From the cell containing the given text, extract its center point as (X, Y) coordinate. 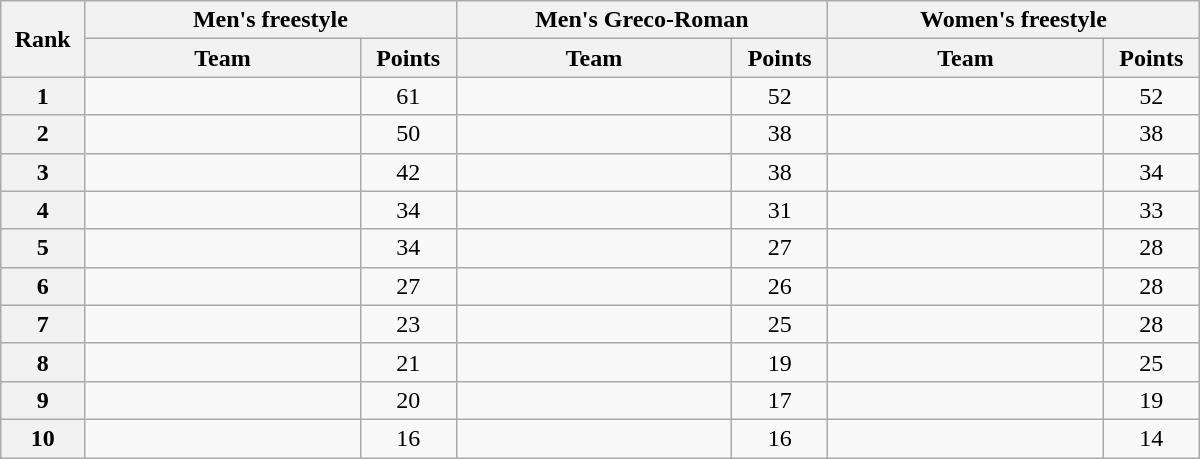
61 (408, 96)
20 (408, 400)
8 (43, 362)
21 (408, 362)
23 (408, 324)
9 (43, 400)
17 (780, 400)
33 (1151, 210)
Women's freestyle (1014, 20)
6 (43, 286)
10 (43, 438)
1 (43, 96)
5 (43, 248)
42 (408, 172)
31 (780, 210)
Men's Greco-Roman (642, 20)
7 (43, 324)
3 (43, 172)
4 (43, 210)
50 (408, 134)
Men's freestyle (271, 20)
2 (43, 134)
Rank (43, 39)
14 (1151, 438)
26 (780, 286)
